For the text-containing cell, return its midpoint in [x, y] coordinate format. 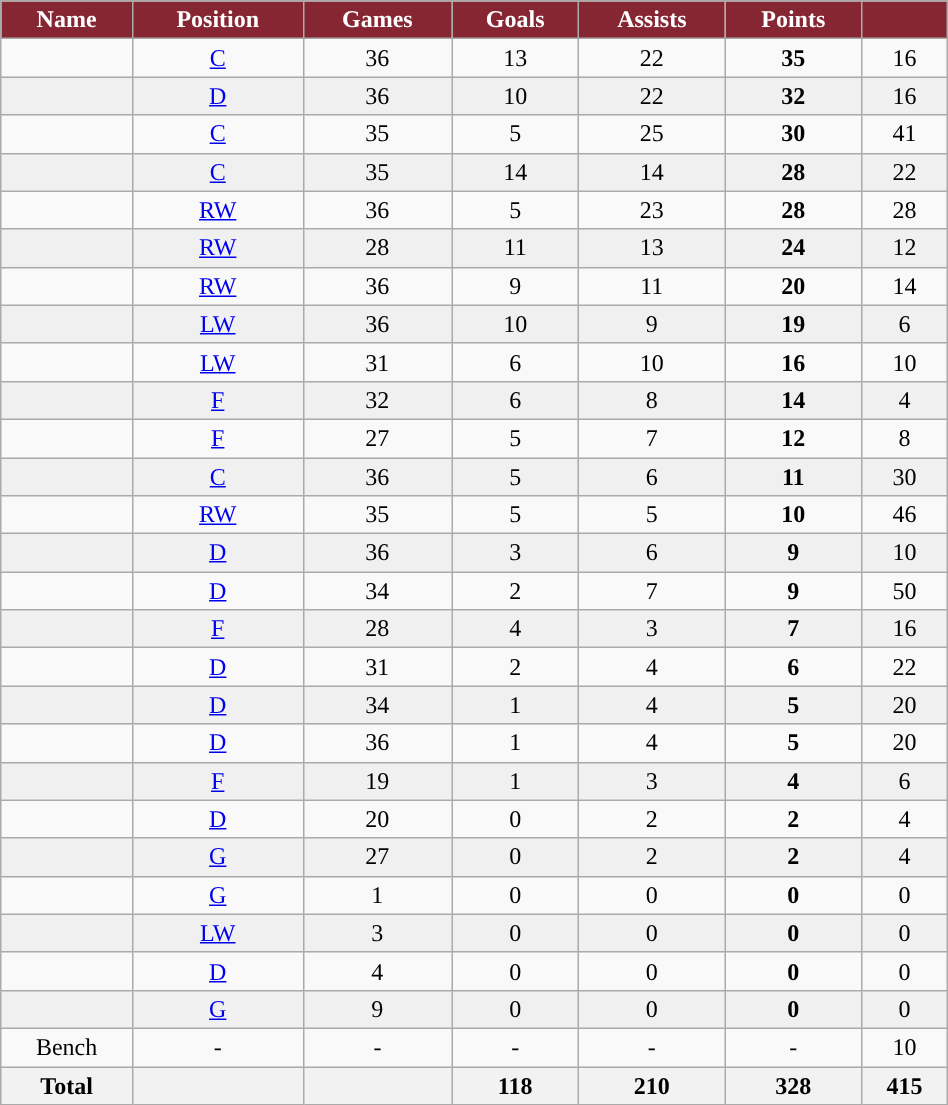
Name [67, 20]
23 [652, 210]
Points [794, 20]
Bench [67, 1047]
210 [652, 1085]
50 [905, 591]
25 [652, 134]
328 [794, 1085]
Total [67, 1085]
415 [905, 1085]
24 [794, 248]
Games [378, 20]
46 [905, 515]
118 [516, 1085]
Assists [652, 20]
Goals [516, 20]
Position [218, 20]
41 [905, 134]
